Pinpoint the cell where the given text exists, returning its [X, Y] midpoint coordinate. 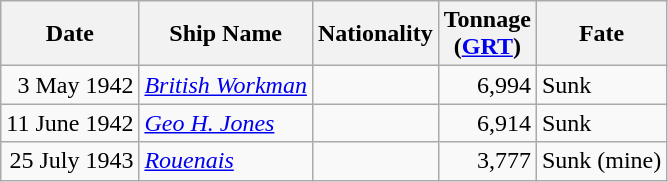
Geo H. Jones [226, 123]
Sunk (mine) [601, 161]
3 May 1942 [70, 85]
British Workman [226, 85]
Nationality [375, 34]
3,777 [487, 161]
6,994 [487, 85]
Fate [601, 34]
11 June 1942 [70, 123]
25 July 1943 [70, 161]
Rouenais [226, 161]
Ship Name [226, 34]
6,914 [487, 123]
Tonnage (GRT) [487, 34]
Date [70, 34]
